Scan for the cell matching the given text and deliver its (x, y) coordinate at center. 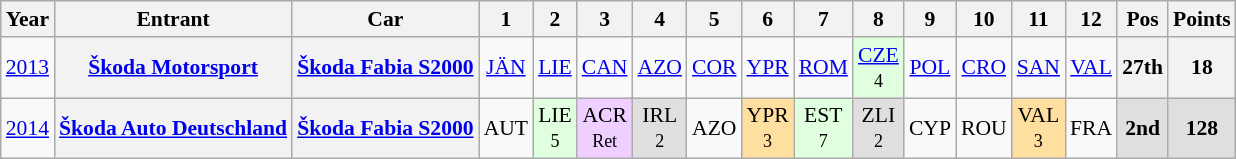
VAL3 (1038, 128)
11 (1038, 19)
POL (930, 68)
IRL2 (659, 128)
1 (506, 19)
LIE (555, 68)
Škoda Auto Deutschland (173, 128)
10 (984, 19)
Year (28, 19)
8 (878, 19)
SAN (1038, 68)
128 (1202, 128)
4 (659, 19)
ZLI2 (878, 128)
12 (1091, 19)
18 (1202, 68)
Pos (1142, 19)
CRO (984, 68)
ACRRet (605, 128)
LIE5 (555, 128)
7 (824, 19)
VAL (1091, 68)
2014 (28, 128)
Car (385, 19)
JÄN (506, 68)
2nd (1142, 128)
CZE4 (878, 68)
YPR (767, 68)
FRA (1091, 128)
2 (555, 19)
AUT (506, 128)
EST7 (824, 128)
27th (1142, 68)
COR (714, 68)
Škoda Motorsport (173, 68)
2013 (28, 68)
ROM (824, 68)
YPR3 (767, 128)
ROU (984, 128)
Points (1202, 19)
CYP (930, 128)
5 (714, 19)
6 (767, 19)
3 (605, 19)
9 (930, 19)
CAN (605, 68)
Entrant (173, 19)
